From the cell containing the given text, extract its center point as [X, Y] coordinate. 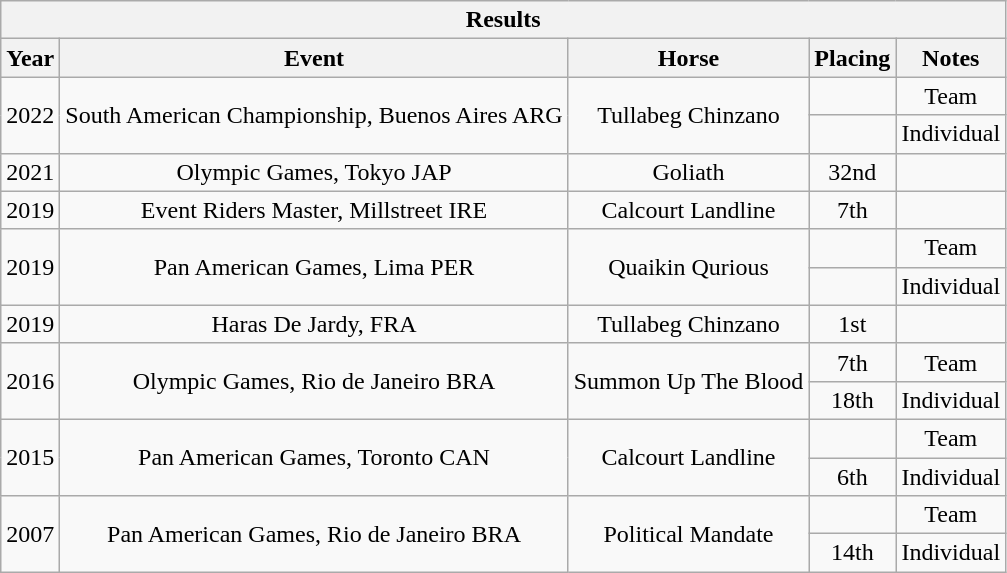
Haras De Jardy, FRA [314, 324]
Political Mandate [688, 534]
Notes [951, 58]
18th [852, 400]
32nd [852, 172]
Goliath [688, 172]
Olympic Games, Tokyo JAP [314, 172]
Placing [852, 58]
2021 [30, 172]
2022 [30, 115]
Year [30, 58]
Summon Up The Blood [688, 381]
2015 [30, 457]
Event [314, 58]
Pan American Games, Rio de Janeiro BRA [314, 534]
Horse [688, 58]
South American Championship, Buenos Aires ARG [314, 115]
Pan American Games, Toronto CAN [314, 457]
Event Riders Master, Millstreet IRE [314, 210]
Olympic Games, Rio de Janeiro BRA [314, 381]
Pan American Games, Lima PER [314, 267]
6th [852, 477]
2016 [30, 381]
1st [852, 324]
Quaikin Qurious [688, 267]
2007 [30, 534]
14th [852, 553]
Results [504, 20]
